From the cell containing the given text, extract its center point as (X, Y) coordinate. 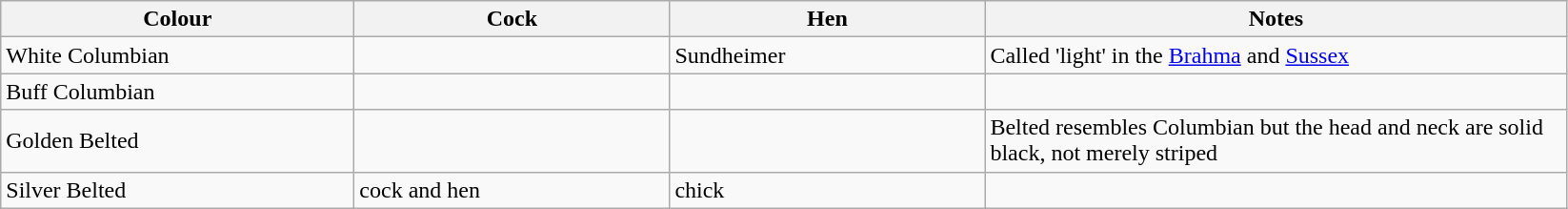
Buff Columbian (177, 92)
Belted resembles Columbian but the head and neck are solid black, not merely striped (1277, 141)
Hen (827, 19)
chick (827, 190)
White Columbian (177, 55)
Called 'light' in the Brahma and Sussex (1277, 55)
Colour (177, 19)
Cock (513, 19)
Silver Belted (177, 190)
Golden Belted (177, 141)
Sundheimer (827, 55)
cock and hen (513, 190)
Notes (1277, 19)
